Scan for the cell matching the given text and deliver its (X, Y) coordinate at center. 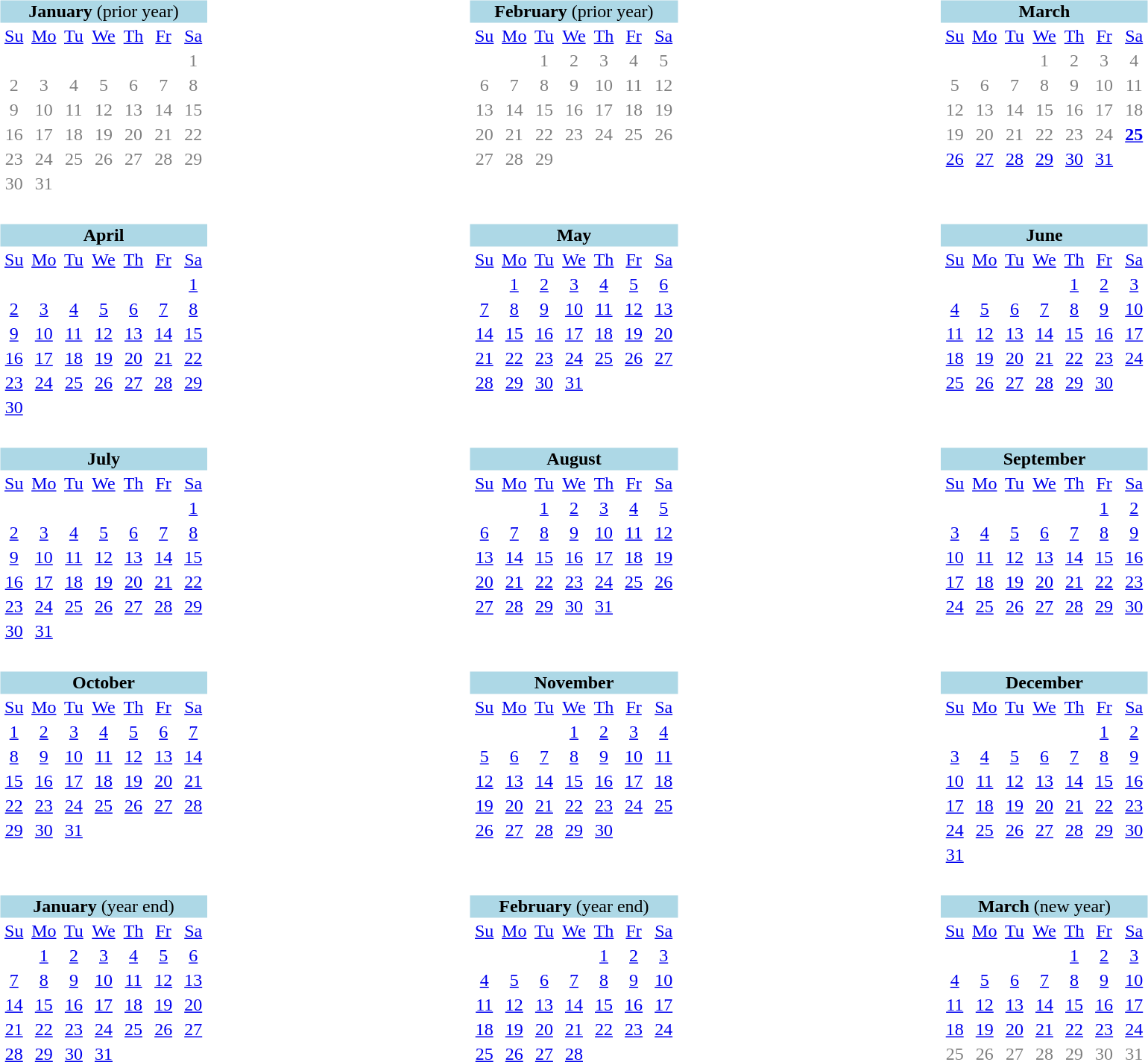
January (year end) (104, 906)
January (prior year) (104, 11)
August Su Mo Tu We Th Fr Sa 1 2 3 4 5 6 7 8 9 10 11 12 13 14 15 16 17 18 19 20 21 22 23 24 25 26 27 28 29 30 31 (565, 535)
November (574, 682)
May (574, 235)
April (104, 235)
December (1044, 682)
February (prior year) (574, 11)
November Su Mo Tu We Th Fr Sa 1 2 3 4 5 6 7 8 9 10 11 12 13 14 15 16 17 18 19 20 21 22 23 24 25 26 27 28 29 30 (565, 759)
March (1044, 11)
February (year end) (574, 906)
August (574, 459)
May Su Mo Tu We Th Fr Sa 1 2 3 4 5 6 7 8 9 10 11 12 13 14 15 16 17 18 19 20 21 22 23 24 25 26 27 28 29 30 31 (565, 312)
July (104, 459)
October (104, 682)
March (new year) (1044, 906)
September (1044, 459)
June (1044, 235)
